From the cell containing the given text, extract its center point as (X, Y) coordinate. 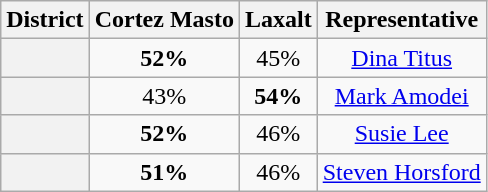
Cortez Masto (164, 20)
Susie Lee (402, 134)
Mark Amodei (402, 96)
Steven Horsford (402, 172)
Dina Titus (402, 58)
54% (278, 96)
Representative (402, 20)
Laxalt (278, 20)
45% (278, 58)
51% (164, 172)
District (45, 20)
43% (164, 96)
